Extract the [x, y] coordinate from the center of the cell holding the provided text.  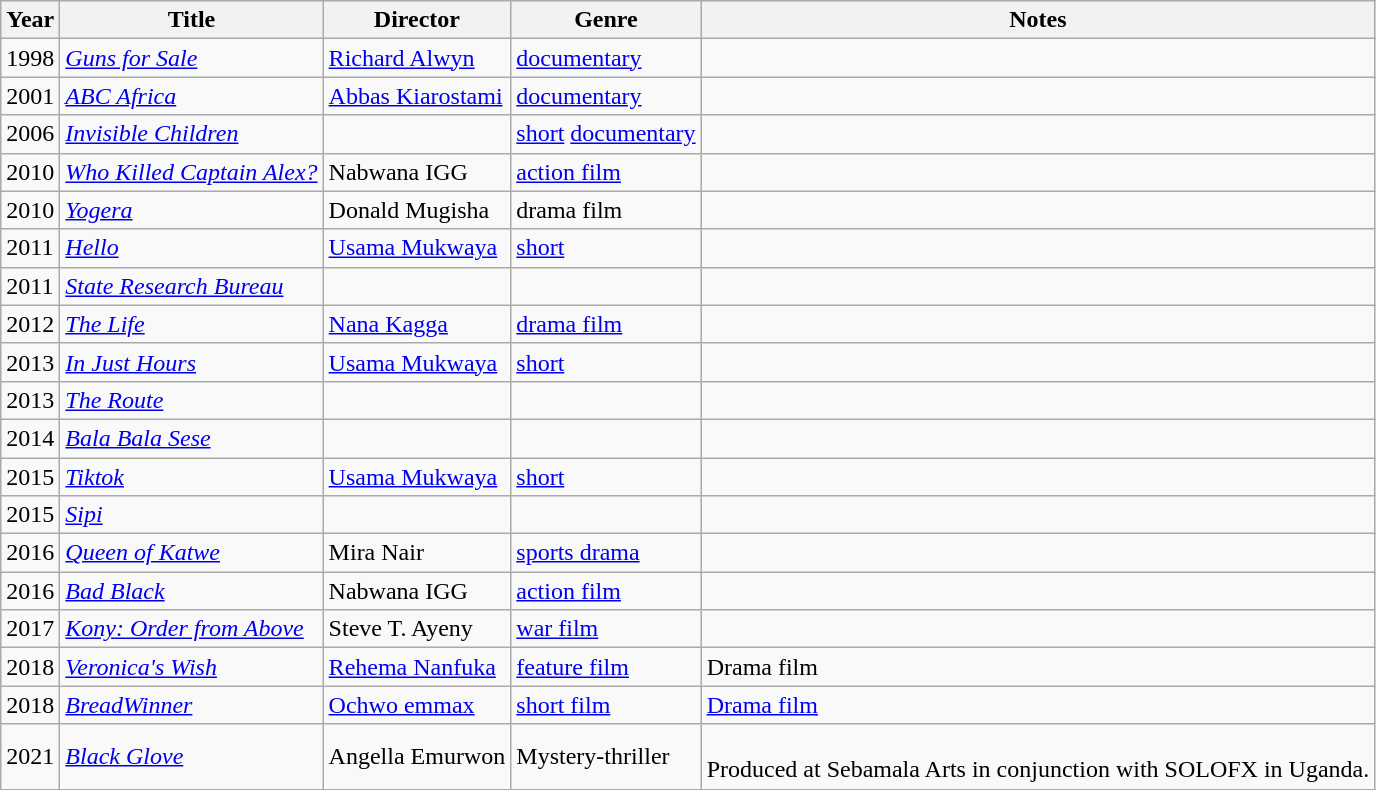
Tiktok [192, 477]
Genre [606, 20]
2006 [30, 134]
The Route [192, 400]
2021 [30, 756]
Produced at Sebamala Arts in conjunction with SOLOFX in Uganda. [1038, 756]
short film [606, 705]
In Just Hours [192, 362]
Veronica's Wish [192, 667]
Mystery-thriller [606, 756]
Sipi [192, 515]
ABC Africa [192, 96]
Bala Bala Sese [192, 438]
Ochwo emmax [417, 705]
war film [606, 629]
Director [417, 20]
Steve T. Ayeny [417, 629]
feature film [606, 667]
2014 [30, 438]
Richard Alwyn [417, 58]
The Life [192, 324]
BreadWinner [192, 705]
Abbas Kiarostami [417, 96]
2012 [30, 324]
Rehema Nanfuka [417, 667]
Invisible Children [192, 134]
Angella Emurwon [417, 756]
Year [30, 20]
Title [192, 20]
Mira Nair [417, 553]
Donald Mugisha [417, 210]
2017 [30, 629]
Nana Kagga [417, 324]
Hello [192, 248]
Queen of Katwe [192, 553]
Guns for Sale [192, 58]
2001 [30, 96]
Notes [1038, 20]
1998 [30, 58]
Who Killed Captain Alex? [192, 172]
State Research Bureau [192, 286]
Kony: Order from Above [192, 629]
sports drama [606, 553]
short documentary [606, 134]
Bad Black [192, 591]
Yogera [192, 210]
Black Glove [192, 756]
